For the text-containing cell, return its midpoint in [x, y] coordinate format. 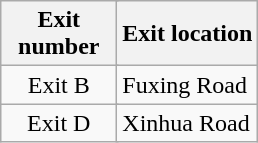
Xinhua Road [188, 123]
Exit D [59, 123]
Exit B [59, 85]
Exit location [188, 34]
Exit number [59, 34]
Fuxing Road [188, 85]
